Return [x, y] of the center of cell containing provided text 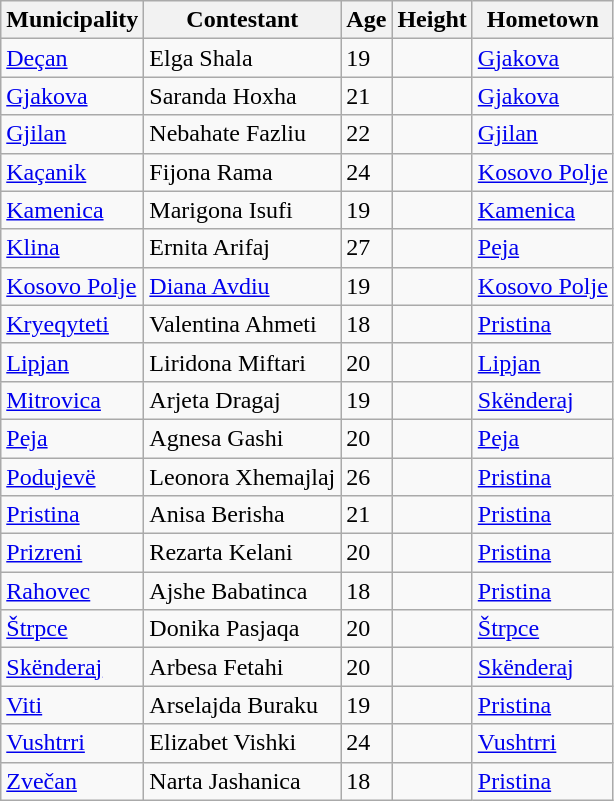
Valentina Ahmeti [242, 324]
Kryeqyteti [72, 324]
Rezarta Kelani [242, 553]
Kaçanik [72, 172]
Nebahate Fazliu [242, 134]
Ajshe Babatinca [242, 591]
Arbesa Fetahi [242, 667]
Contestant [242, 20]
Age [366, 20]
Klina [72, 248]
Elga Shala [242, 58]
Fijona Rama [242, 172]
Mitrovica [72, 400]
Hometown [542, 20]
Arselajda Buraku [242, 705]
Podujevë [72, 477]
26 [366, 477]
Liridona Miftari [242, 362]
27 [366, 248]
Marigona Isufi [242, 210]
Saranda Hoxha [242, 96]
Diana Avdiu [242, 286]
Leonora Xhemajlaj [242, 477]
Municipality [72, 20]
Narta Jashanica [242, 781]
Donika Pasjaqa [242, 629]
Agnesa Gashi [242, 438]
Zvečan [72, 781]
Arjeta Dragaj [242, 400]
Deçan [72, 58]
Height [432, 20]
Rahovec [72, 591]
Elizabet Vishki [242, 743]
22 [366, 134]
Viti [72, 705]
Prizreni [72, 553]
Ernita Arifaj [242, 248]
Anisa Berisha [242, 515]
